Provide the [X, Y] coordinate of the cell's center where the given text is located.  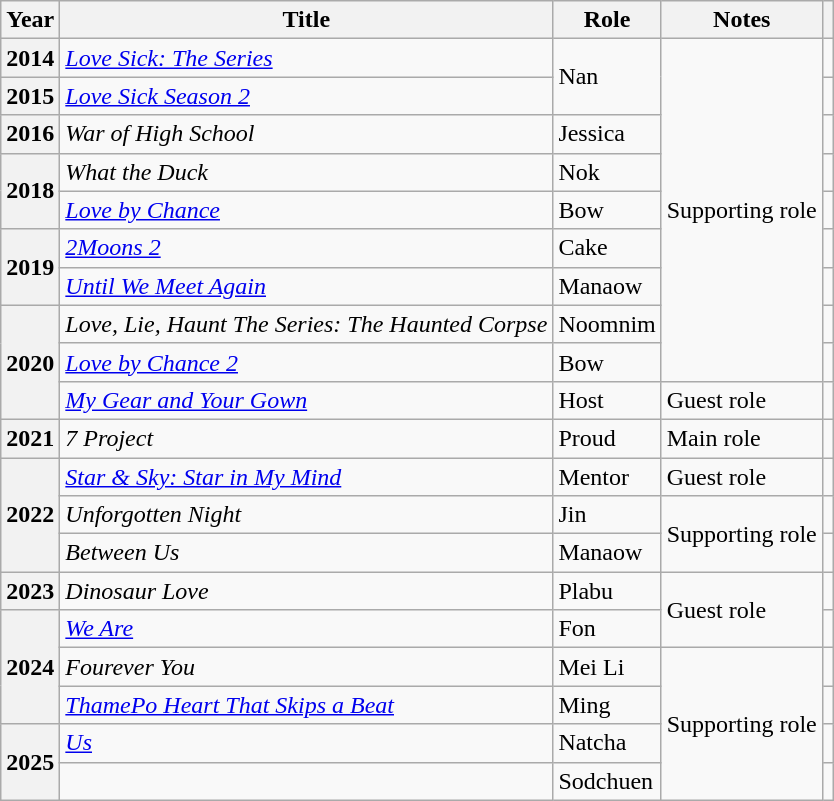
War of High School [306, 134]
2023 [30, 591]
Mei Li [607, 667]
Natcha [607, 743]
Jin [607, 515]
Nan [607, 77]
2020 [30, 362]
2021 [30, 438]
Between Us [306, 553]
Fon [607, 629]
Sodchuen [607, 781]
2022 [30, 515]
Love by Chance [306, 210]
Love Sick: The Series [306, 58]
Plabu [607, 591]
Year [30, 20]
Love by Chance 2 [306, 362]
Star & Sky: Star in My Mind [306, 477]
2014 [30, 58]
Host [607, 400]
Notes [742, 20]
Until We Meet Again [306, 286]
What the Duck [306, 172]
Jessica [607, 134]
Role [607, 20]
Us [306, 743]
Noomnim [607, 324]
Love, Lie, Haunt The Series: The Haunted Corpse [306, 324]
7 Project [306, 438]
2024 [30, 667]
Unforgotten Night [306, 515]
Cake [607, 248]
2025 [30, 762]
2018 [30, 191]
Fourever You [306, 667]
2Moons 2 [306, 248]
Mentor [607, 477]
2019 [30, 267]
Dinosaur Love [306, 591]
Nok [607, 172]
My Gear and Your Gown [306, 400]
2015 [30, 96]
Love Sick Season 2 [306, 96]
Proud [607, 438]
ThamePo Heart That Skips a Beat [306, 705]
Main role [742, 438]
2016 [30, 134]
We Are [306, 629]
Title [306, 20]
Ming [607, 705]
